Return the [X, Y] coordinate for the center point of the cell that contains the specified text.  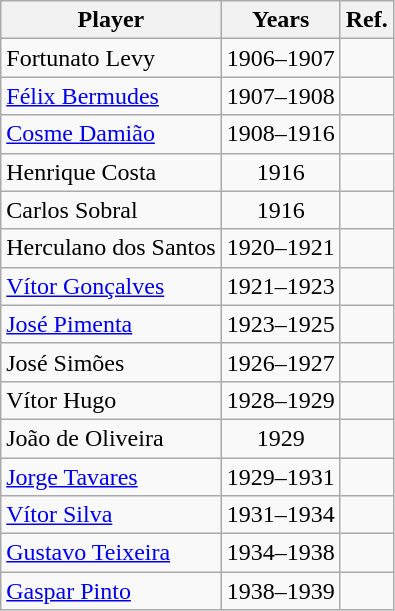
1923–1925 [280, 324]
Vítor Hugo [111, 400]
1929 [280, 438]
Cosme Damião [111, 134]
Ref. [366, 20]
1907–1908 [280, 96]
1908–1916 [280, 134]
1934–1938 [280, 553]
Gaspar Pinto [111, 591]
Carlos Sobral [111, 210]
1921–1923 [280, 286]
1938–1939 [280, 591]
Jorge Tavares [111, 477]
João de Oliveira [111, 438]
1931–1934 [280, 515]
Henrique Costa [111, 172]
Fortunato Levy [111, 58]
1920–1921 [280, 248]
1926–1927 [280, 362]
Player [111, 20]
Vítor Silva [111, 515]
1929–1931 [280, 477]
1906–1907 [280, 58]
Herculano dos Santos [111, 248]
Vítor Gonçalves [111, 286]
1928–1929 [280, 400]
Félix Bermudes [111, 96]
José Pimenta [111, 324]
José Simões [111, 362]
Gustavo Teixeira [111, 553]
Years [280, 20]
